From the cell containing the given text, extract its center point as [x, y] coordinate. 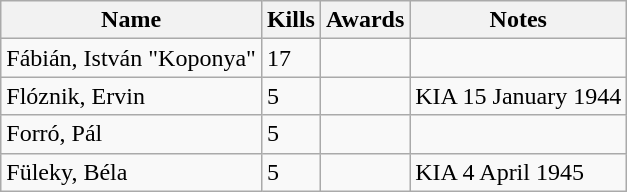
KIA 15 January 1944 [518, 96]
Awards [364, 20]
Kills [290, 20]
Fábián, István "Koponya" [132, 58]
Flóznik, Ervin [132, 96]
KIA 4 April 1945 [518, 172]
Name [132, 20]
Füleky, Béla [132, 172]
Forró, Pál [132, 134]
Notes [518, 20]
17 [290, 58]
